Return (x, y) of the center of cell containing provided text 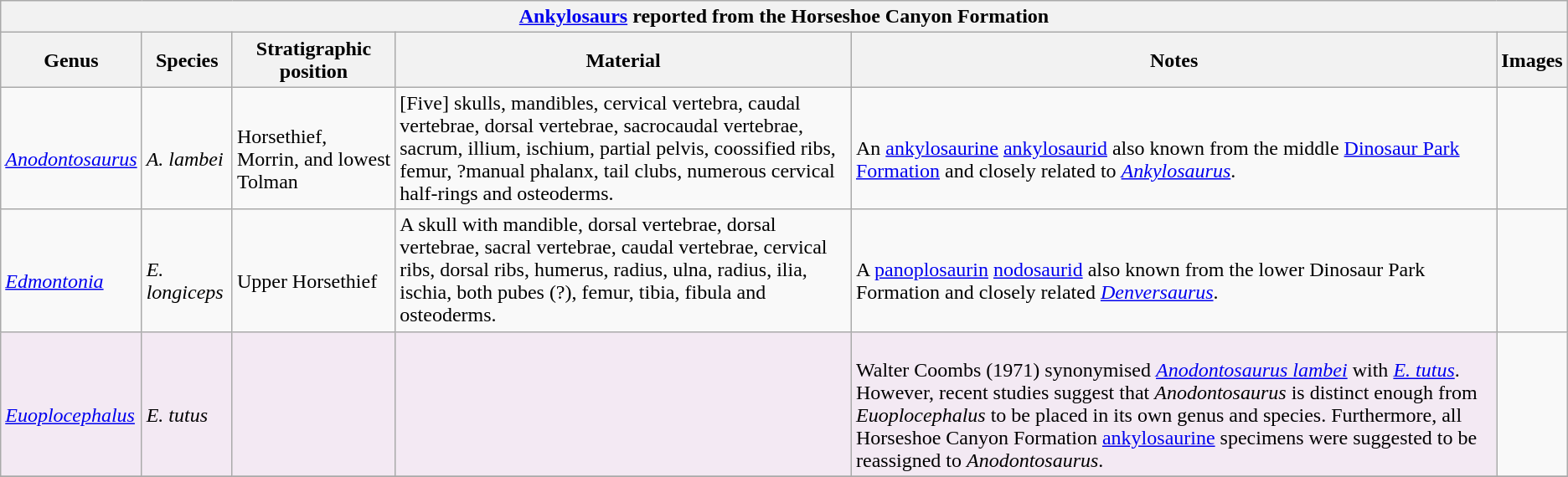
Edmontonia (71, 270)
Images (1532, 60)
E. tutus (187, 403)
A panoplosaurin nodosaurid also known from the lower Dinosaur Park Formation and closely related Denversaurus. (1173, 270)
Euoplocephalus (71, 403)
Material (623, 60)
A. lambei (187, 148)
Species (187, 60)
Anodontosaurus (71, 148)
An ankylosaurine ankylosaurid also known from the middle Dinosaur Park Formation and closely related to Ankylosaurus. (1173, 148)
Stratigraphic position (313, 60)
Notes (1173, 60)
Ankylosaurs reported from the Horseshoe Canyon Formation (784, 17)
E. longiceps (187, 270)
Horsethief, Morrin, and lowest Tolman (313, 148)
Upper Horsethief (313, 270)
Genus (71, 60)
